Search for the cell housing the specified text and yield its (X, Y) center coordinate. 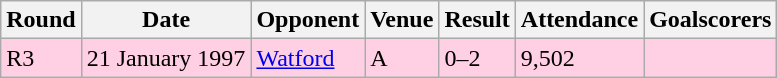
Goalscorers (710, 20)
0–2 (477, 58)
R3 (41, 58)
Venue (402, 20)
21 January 1997 (166, 58)
9,502 (579, 58)
Result (477, 20)
Watford (308, 58)
Attendance (579, 20)
A (402, 58)
Round (41, 20)
Date (166, 20)
Opponent (308, 20)
